Identify which cell holds the provided text, then report its (x, y) central coordinate. 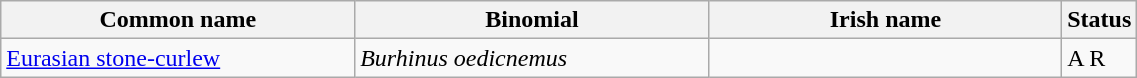
A R (1100, 58)
Binomial (532, 20)
Burhinus oedicnemus (532, 58)
Status (1100, 20)
Irish name (885, 20)
Eurasian stone-curlew (178, 58)
Common name (178, 20)
